Find where the given text appears and provide that cell's center as (x, y) coordinate. 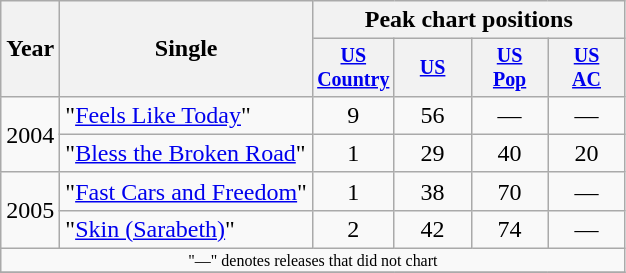
USAC (586, 68)
USPop (510, 68)
Single (186, 49)
74 (510, 229)
40 (510, 153)
20 (586, 153)
"Bless the Broken Road" (186, 153)
2005 (30, 210)
"Skin (Sarabeth)" (186, 229)
Year (30, 49)
Peak chart positions (468, 20)
US (432, 68)
42 (432, 229)
56 (432, 115)
"Fast Cars and Freedom" (186, 191)
2 (353, 229)
"—" denotes releases that did not chart (313, 261)
2004 (30, 134)
29 (432, 153)
US Country (353, 68)
9 (353, 115)
70 (510, 191)
"Feels Like Today" (186, 115)
38 (432, 191)
